For the text-containing cell, return its midpoint in [x, y] coordinate format. 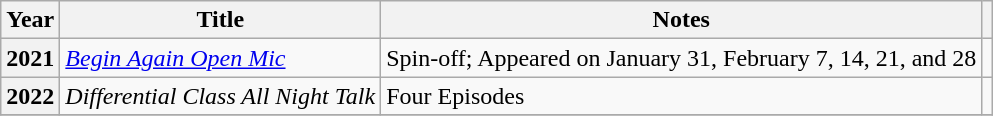
Differential Class All Night Talk [220, 96]
Four Episodes [682, 96]
2021 [30, 58]
Year [30, 20]
2022 [30, 96]
Notes [682, 20]
Begin Again Open Mic [220, 58]
Title [220, 20]
Spin-off; Appeared on January 31, February 7, 14, 21, and 28 [682, 58]
